From the cell containing the given text, extract its center point as (x, y) coordinate. 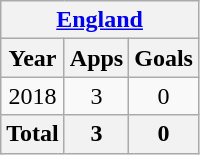
Year (33, 58)
Goals (164, 58)
England (100, 20)
Total (33, 134)
2018 (33, 96)
Apps (96, 58)
